For the text-containing cell, return its midpoint in [X, Y] coordinate format. 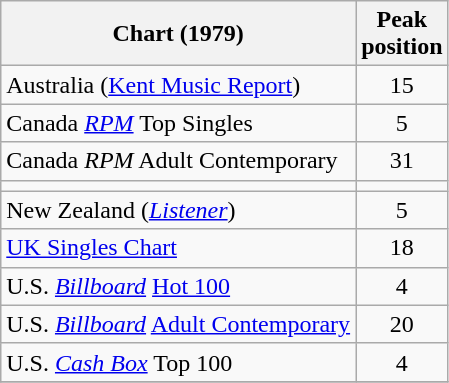
20 [402, 324]
15 [402, 85]
Canada RPM Adult Contemporary [178, 161]
U.S. Billboard Adult Contemporary [178, 324]
31 [402, 161]
Chart (1979) [178, 34]
Canada RPM Top Singles [178, 123]
Peakposition [402, 34]
New Zealand (Listener) [178, 210]
U.S. Billboard Hot 100 [178, 286]
U.S. Cash Box Top 100 [178, 362]
UK Singles Chart [178, 248]
Australia (Kent Music Report) [178, 85]
18 [402, 248]
